Search for the cell housing the specified text and yield its [X, Y] center coordinate. 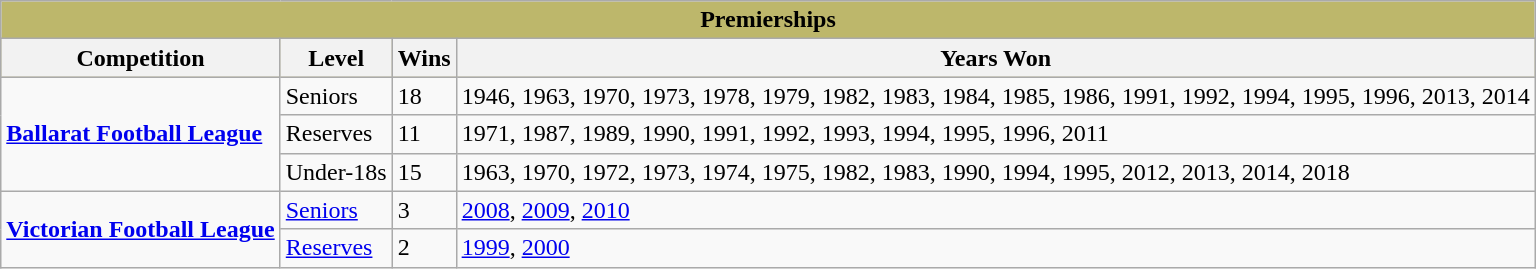
3 [424, 210]
11 [424, 134]
1946, 1963, 1970, 1973, 1978, 1979, 1982, 1983, 1984, 1985, 1986, 1991, 1992, 1994, 1995, 1996, 2013, 2014 [996, 96]
Premierships [768, 20]
Ballarat Football League [140, 134]
Victorian Football League [140, 229]
Under-18s [336, 172]
1971, 1987, 1989, 1990, 1991, 1992, 1993, 1994, 1995, 1996, 2011 [996, 134]
Years Won [996, 58]
2008, 2009, 2010 [996, 210]
1999, 2000 [996, 248]
Level [336, 58]
18 [424, 96]
1963, 1970, 1972, 1973, 1974, 1975, 1982, 1983, 1990, 1994, 1995, 2012, 2013, 2014, 2018 [996, 172]
15 [424, 172]
Wins [424, 58]
Competition [140, 58]
2 [424, 248]
